Search for the cell housing the specified text and yield its [x, y] center coordinate. 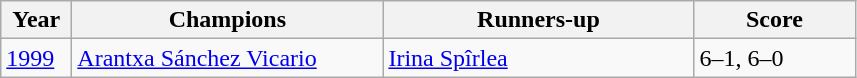
Champions [228, 20]
1999 [36, 58]
Runners-up [538, 20]
Score [774, 20]
Arantxa Sánchez Vicario [228, 58]
Irina Spîrlea [538, 58]
6–1, 6–0 [774, 58]
Year [36, 20]
